Detect which cell encompasses the target text, then output its [X, Y] center coordinate. 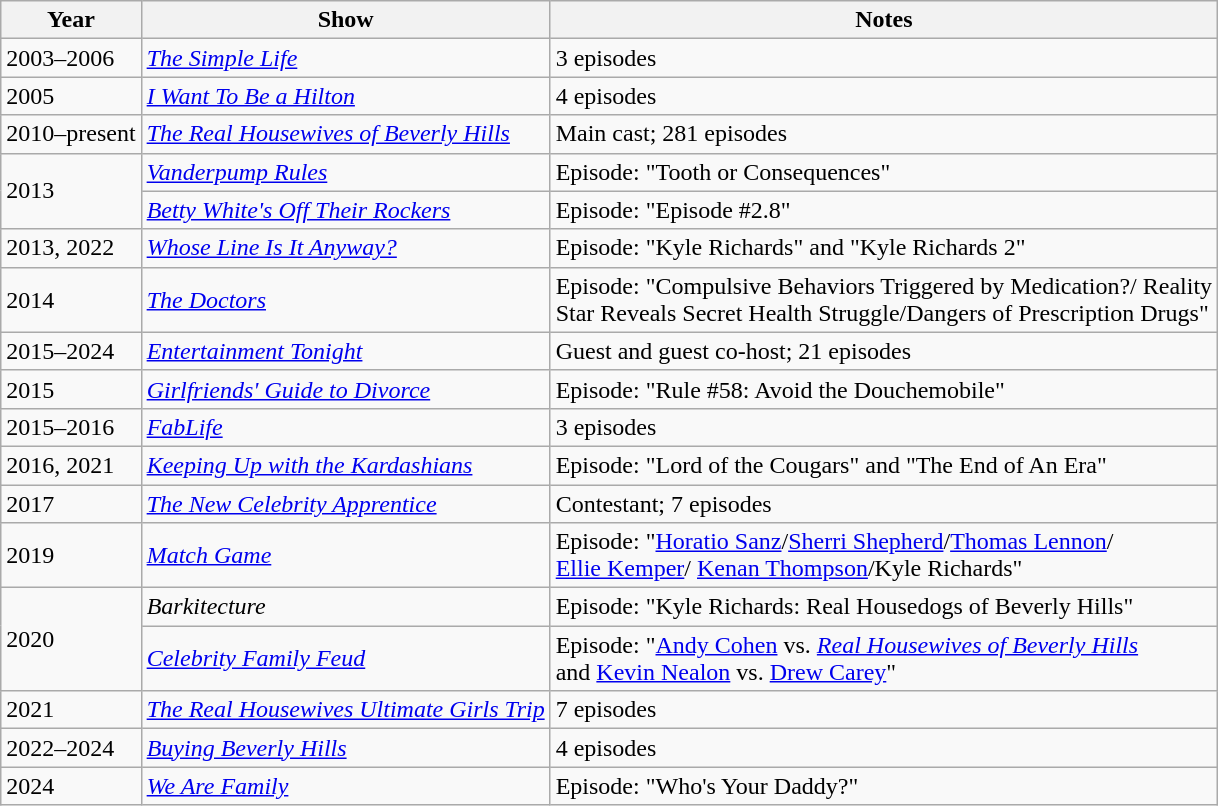
Match Game [346, 556]
Vanderpump Rules [346, 172]
Celebrity Family Feud [346, 658]
2010–present [71, 134]
2013, 2022 [71, 248]
2015 [71, 389]
The Real Housewives Ultimate Girls Trip [346, 710]
Episode: "Compulsive Behaviors Triggered by Medication?/ RealityStar Reveals Secret Health Struggle/Dangers of Prescription Drugs" [884, 300]
7 episodes [884, 710]
2015–2024 [71, 351]
The Simple Life [346, 58]
Girlfriends' Guide to Divorce [346, 389]
Buying Beverly Hills [346, 748]
2016, 2021 [71, 465]
Main cast; 281 episodes [884, 134]
Year [71, 20]
The New Celebrity Apprentice [346, 503]
2014 [71, 300]
I Want To Be a Hilton [346, 96]
2021 [71, 710]
Episode: "Lord of the Cougars" and "The End of An Era" [884, 465]
Show [346, 20]
Keeping Up with the Kardashians [346, 465]
2003–2006 [71, 58]
Episode: "Kyle Richards" and "Kyle Richards 2" [884, 248]
2015–2016 [71, 427]
FabLife [346, 427]
Entertainment Tonight [346, 351]
Whose Line Is It Anyway? [346, 248]
Guest and guest co-host; 21 episodes [884, 351]
Episode: "Who's Your Daddy?" [884, 786]
Episode: "Tooth or Consequences" [884, 172]
2013 [71, 191]
Barkitecture [346, 607]
2024 [71, 786]
Episode: "Rule #58: Avoid the Douchemobile" [884, 389]
2020 [71, 640]
Notes [884, 20]
Episode: "Horatio Sanz/Sherri Shepherd/Thomas Lennon/Ellie Kemper/ Kenan Thompson/Kyle Richards" [884, 556]
2005 [71, 96]
2019 [71, 556]
Episode: "Kyle Richards: Real Housedogs of Beverly Hills" [884, 607]
Episode: "Andy Cohen vs. Real Housewives of Beverly Hillsand Kevin Nealon vs. Drew Carey" [884, 658]
Episode: "Episode #2.8" [884, 210]
Betty White's Off Their Rockers [346, 210]
2022–2024 [71, 748]
The Doctors [346, 300]
The Real Housewives of Beverly Hills [346, 134]
We Are Family [346, 786]
2017 [71, 503]
Contestant; 7 episodes [884, 503]
